Return (x, y) of the center of cell containing provided text 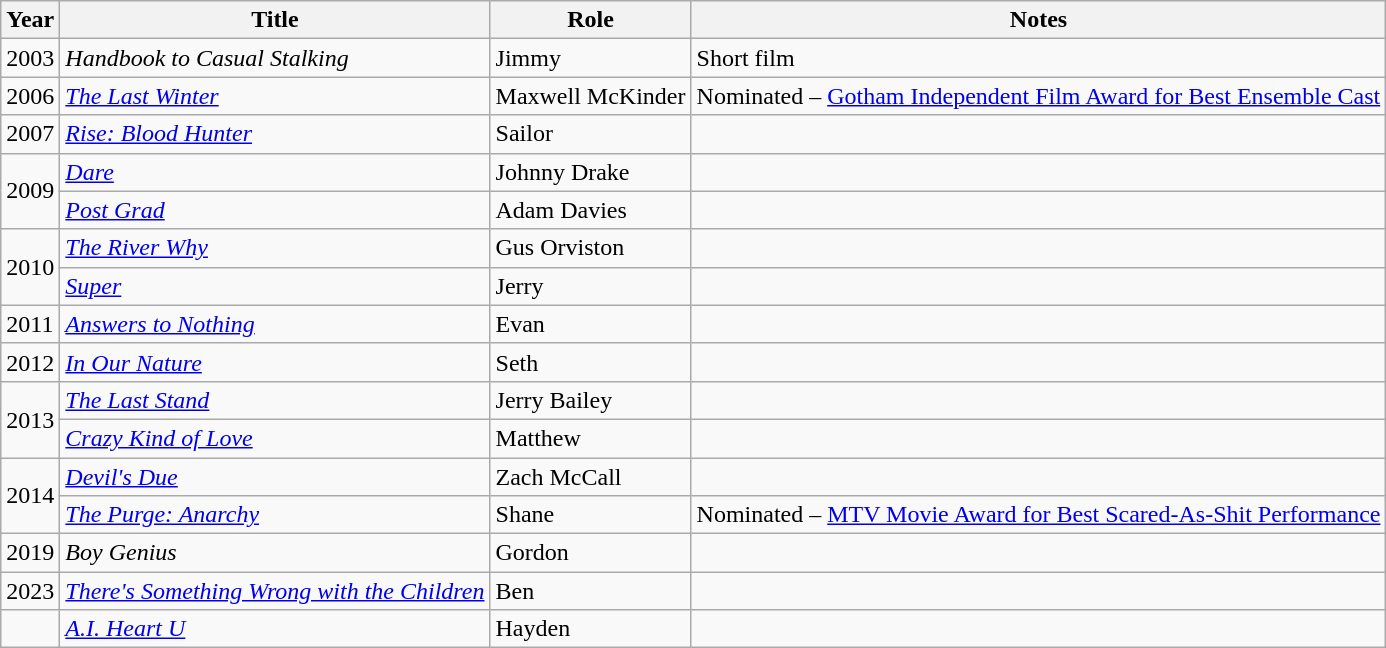
The Purge: Anarchy (275, 515)
Gus Orviston (590, 248)
The Last Winter (275, 96)
2013 (30, 419)
Nominated – Gotham Independent Film Award for Best Ensemble Cast (1038, 96)
Hayden (590, 629)
2023 (30, 591)
Answers to Nothing (275, 324)
2014 (30, 496)
The Last Stand (275, 400)
Maxwell McKinder (590, 96)
Jerry (590, 286)
Johnny Drake (590, 172)
2007 (30, 134)
Ben (590, 591)
2019 (30, 553)
Year (30, 20)
Short film (1038, 58)
Title (275, 20)
Crazy Kind of Love (275, 438)
The River Why (275, 248)
In Our Nature (275, 362)
Role (590, 20)
Sailor (590, 134)
Seth (590, 362)
Zach McCall (590, 477)
Gordon (590, 553)
2012 (30, 362)
A.I. Heart U (275, 629)
Evan (590, 324)
Jimmy (590, 58)
Matthew (590, 438)
There's Something Wrong with the Children (275, 591)
Boy Genius (275, 553)
Handbook to Casual Stalking (275, 58)
2011 (30, 324)
Rise: Blood Hunter (275, 134)
Adam Davies (590, 210)
2009 (30, 191)
Shane (590, 515)
Dare (275, 172)
Super (275, 286)
2006 (30, 96)
Notes (1038, 20)
Devil's Due (275, 477)
Jerry Bailey (590, 400)
Post Grad (275, 210)
2010 (30, 267)
Nominated – MTV Movie Award for Best Scared-As-Shit Performance (1038, 515)
2003 (30, 58)
